Find where the given text appears and provide that cell's center as (X, Y) coordinate. 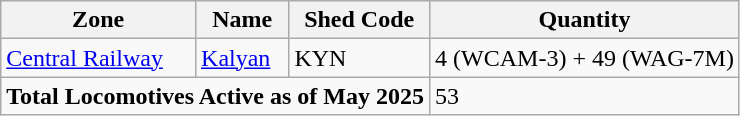
Kalyan (242, 58)
53 (585, 96)
Shed Code (360, 20)
Total Locomotives Active as of May 2025 (216, 96)
Name (242, 20)
4 (WCAM-3) + 49 (WAG-7M) (585, 58)
Quantity (585, 20)
Central Railway (98, 58)
Zone (98, 20)
KYN (360, 58)
